Detect which cell encompasses the target text, then output its (x, y) center coordinate. 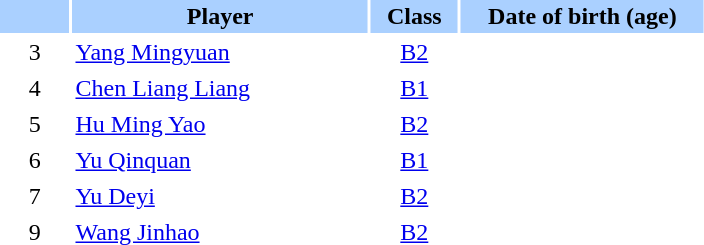
6 (34, 160)
Chen Liang Liang (220, 88)
Hu Ming Yao (220, 124)
Yu Qinquan (220, 160)
3 (34, 52)
Date of birth (age) (582, 16)
4 (34, 88)
Yang Mingyuan (220, 52)
Class (414, 16)
Yu Deyi (220, 196)
Player (220, 16)
5 (34, 124)
7 (34, 196)
